Return the [X, Y] coordinate for the center point of the cell that contains the specified text.  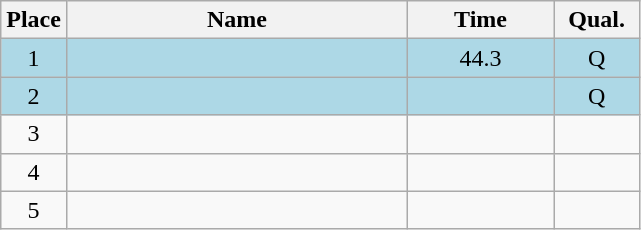
1 [34, 58]
2 [34, 96]
44.3 [481, 58]
Place [34, 20]
Name [236, 20]
Time [481, 20]
5 [34, 210]
Qual. [597, 20]
3 [34, 134]
4 [34, 172]
